Find where the given text appears and provide that cell's center as (X, Y) coordinate. 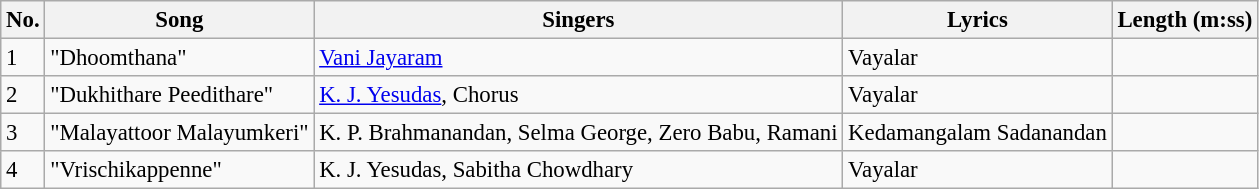
"Malayattoor Malayumkeri" (180, 133)
"Dukhithare Peedithare" (180, 95)
Song (180, 20)
Singers (578, 20)
No. (23, 20)
"Dhoomthana" (180, 58)
"Vrischikappenne" (180, 170)
Vani Jayaram (578, 58)
K. J. Yesudas, Sabitha Chowdhary (578, 170)
4 (23, 170)
1 (23, 58)
Length (m:ss) (1184, 20)
K. P. Brahmanandan, Selma George, Zero Babu, Ramani (578, 133)
2 (23, 95)
Lyrics (978, 20)
3 (23, 133)
K. J. Yesudas, Chorus (578, 95)
Kedamangalam Sadanandan (978, 133)
